Locate the cell with the specified text and output its (X, Y) center coordinate. 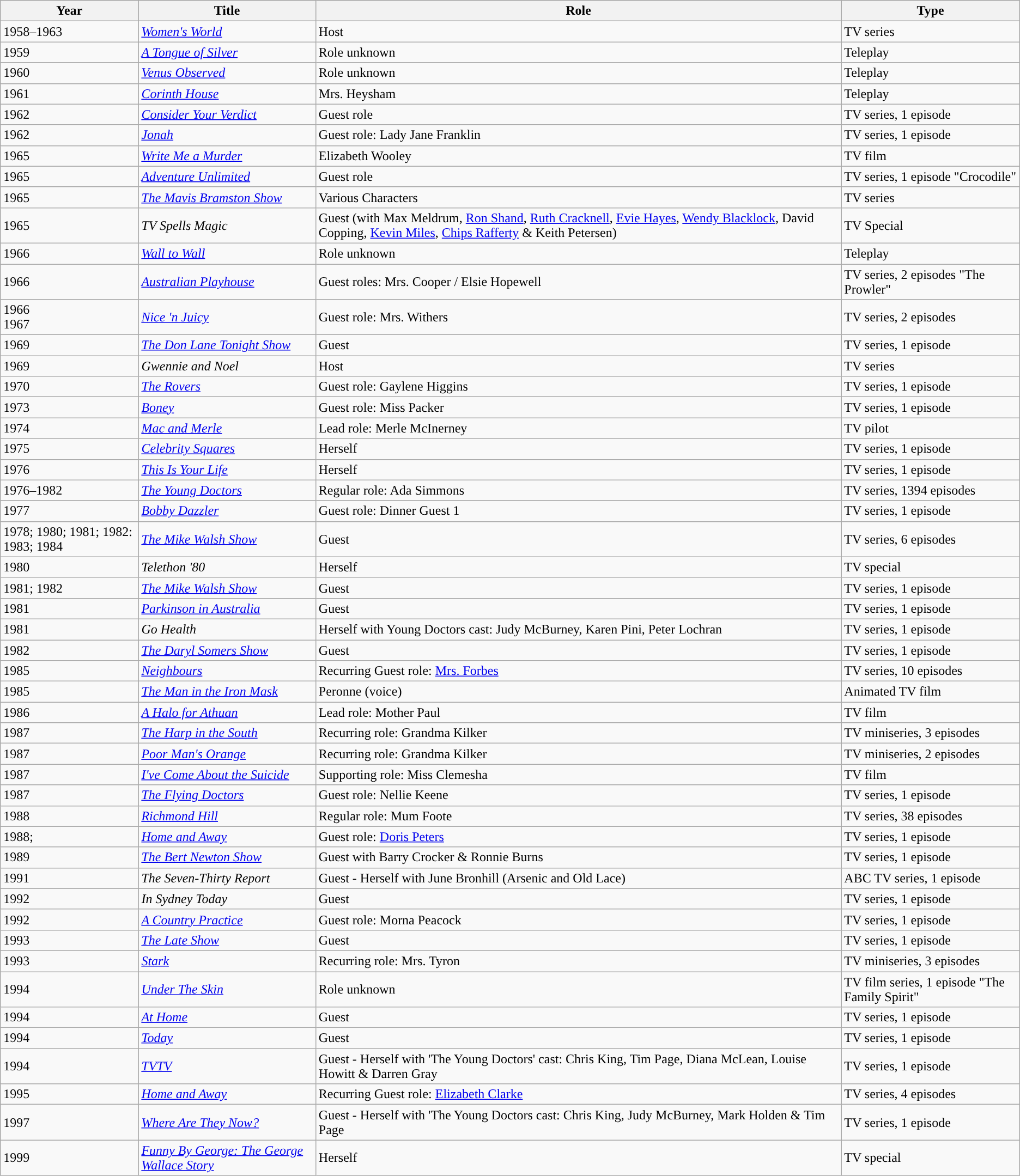
TV series, 4 episodes (931, 1094)
Mac and Merle (227, 428)
TV series, 38 episodes (931, 816)
Herself with Young Doctors cast: Judy McBurney, Karen Pini, Peter Lochran (578, 629)
Telethon '80 (227, 567)
Role (578, 11)
Adventure Unlimited (227, 176)
Supporting role: Miss Clemesha (578, 775)
A Halo for Athuan (227, 712)
Gwennie and Noel (227, 366)
Guest - Herself with 'The Young Doctors' cast: Chris King, Tim Page, Diana McLean, Louise Howitt & Darren Gray (578, 1067)
Guest role: Doris Peters (578, 837)
I've Come About the Suicide (227, 775)
Recurring role: Mrs. Tyron (578, 961)
1960 (70, 73)
1997 (70, 1122)
1989 (70, 857)
TV series, 1 episode "Crocodile" (931, 176)
Venus Observed (227, 73)
1999 (70, 1158)
1995 (70, 1094)
Year (70, 11)
The Man in the Iron Mask (227, 692)
1961 (70, 94)
A Tongue of Silver (227, 52)
Jonah (227, 135)
1991 (70, 878)
The Seven-Thirty Report (227, 878)
A Country Practice (227, 919)
1982 (70, 650)
The Flying Doctors (227, 795)
Celebrity Squares (227, 449)
1976–1982 (70, 490)
Guest role: Gaylene Higgins (578, 387)
Today (227, 1038)
Lead role: Mother Paul (578, 712)
TVTV (227, 1067)
TV miniseries, 2 episodes (931, 754)
1958–1963 (70, 32)
Funny By George: The George Wallace Story (227, 1158)
Guest with Barry Crocker & Ronnie Burns (578, 857)
The Mavis Bramston Show (227, 197)
Boney (227, 407)
TV series, 1394 episodes (931, 490)
This Is Your Life (227, 470)
TV series, 2 episodes "The Prowler" (931, 281)
Parkinson in Australia (227, 608)
Guest role: Morna Peacock (578, 919)
Guest (with Max Meldrum, Ron Shand, Ruth Cracknell, Evie Hayes, Wendy Blacklock, David Copping, Kevin Miles, Chips Rafferty & Keith Petersen) (578, 226)
Under The Skin (227, 989)
Guest - Herself with 'The Young Doctors cast: Chris King, Judy McBurney, Mark Holden & Tim Page (578, 1122)
Regular role: Mum Foote (578, 816)
1976 (70, 470)
The Daryl Somers Show (227, 650)
Recurring Guest role: Elizabeth Clarke (578, 1094)
1975 (70, 449)
Elizabeth Wooley (578, 156)
Women's World (227, 32)
Recurring Guest role: Mrs. Forbes (578, 671)
TV Spells Magic (227, 226)
1970 (70, 387)
Where Are They Now? (227, 1122)
Nice 'n Juicy (227, 317)
Guest role: Dinner Guest 1 (578, 511)
TV series, 10 episodes (931, 671)
1988 (70, 816)
Title (227, 11)
1981; 1982 (70, 588)
Consider Your Verdict (227, 114)
1980 (70, 567)
Guest - Herself with June Bronhill (Arsenic and Old Lace) (578, 878)
1973 (70, 407)
The Late Show (227, 940)
Write Me a Murder (227, 156)
Regular role: Ada Simmons (578, 490)
Stark (227, 961)
Neighbours (227, 671)
TV pilot (931, 428)
Peronne (voice) (578, 692)
Go Health (227, 629)
The Harp in the South (227, 733)
ABC TV series, 1 episode (931, 878)
Lead role: Merle McInerney (578, 428)
Richmond Hill (227, 816)
TV film series, 1 episode "The Family Spirit" (931, 989)
1986 (70, 712)
The Young Doctors (227, 490)
Wall to Wall (227, 253)
TV series, 6 episodes (931, 539)
The Don Lane Tonight Show (227, 345)
Corinth House (227, 94)
TV Special (931, 226)
Mrs. Heysham (578, 94)
1978; 1980; 1981; 1982: 1983; 1984 (70, 539)
Guest role: Mrs. Withers (578, 317)
Various Characters (578, 197)
TV series, 2 episodes (931, 317)
The Bert Newton Show (227, 857)
1977 (70, 511)
19661967 (70, 317)
1988; (70, 837)
At Home (227, 1017)
The Rovers (227, 387)
Guest role: Miss Packer (578, 407)
Animated TV film (931, 692)
1959 (70, 52)
Guest role: Nellie Keene (578, 795)
In Sydney Today (227, 899)
Type (931, 11)
Guest roles: Mrs. Cooper / Elsie Hopewell (578, 281)
1974 (70, 428)
Australian Playhouse (227, 281)
Poor Man's Orange (227, 754)
Bobby Dazzler (227, 511)
Guest role: Lady Jane Franklin (578, 135)
